Provide the [x, y] coordinate of the cell's center where the given text is located.  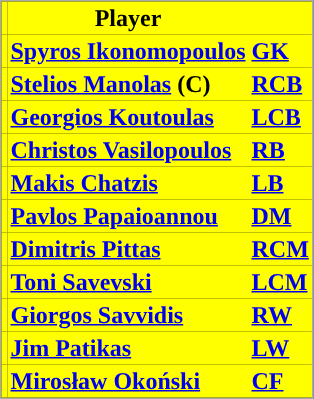
CF [280, 380]
Spyros Ikonomopoulos [128, 50]
Toni Savevski [128, 282]
Makis Chatzis [128, 182]
RCB [280, 84]
GK [280, 50]
Player [128, 18]
Georgios Koutoulas [128, 116]
LCB [280, 116]
RW [280, 314]
RB [280, 150]
Giorgos Savvidis [128, 314]
Stelios Manolas (C) [128, 84]
RCM [280, 248]
Christos Vasilopoulos [128, 150]
Mirosław Okoński [128, 380]
Dimitris Pittas [128, 248]
DM [280, 216]
LB [280, 182]
Pavlos Papaioannou [128, 216]
LCM [280, 282]
LW [280, 348]
Jim Patikas [128, 348]
